Determine the (x, y) coordinate at the center of the cell enclosing the given text.  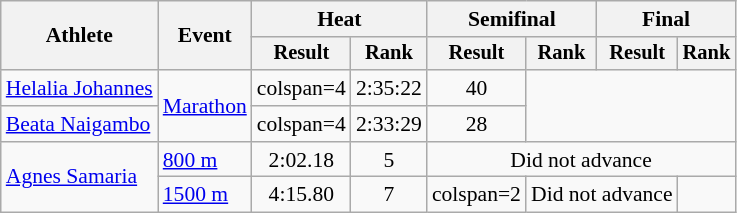
40 (476, 88)
Helalia Johannes (80, 88)
2:33:29 (389, 124)
2:02.18 (302, 160)
Final (666, 19)
28 (476, 124)
Athlete (80, 36)
Heat (340, 19)
colspan=2 (476, 195)
Marathon (205, 106)
1500 m (205, 195)
7 (389, 195)
5 (389, 160)
Agnes Samaria (80, 178)
800 m (205, 160)
Beata Naigambo (80, 124)
4:15.80 (302, 195)
Semifinal (512, 19)
Event (205, 36)
2:35:22 (389, 88)
